Pinpoint the cell where the given text exists, returning its (x, y) midpoint coordinate. 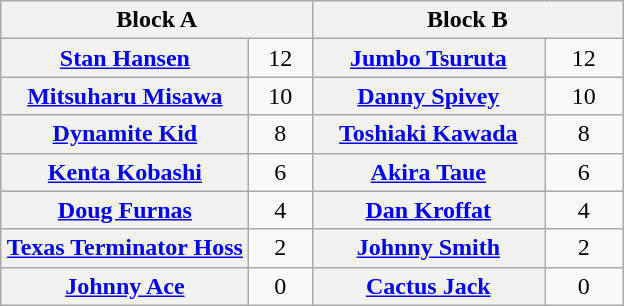
Johnny Smith (428, 248)
Toshiaki Kawada (428, 134)
Dynamite Kid (124, 134)
Danny Spivey (428, 96)
Cactus Jack (428, 286)
Block B (468, 20)
Stan Hansen (124, 58)
Doug Furnas (124, 210)
Dan Kroffat (428, 210)
Texas Terminator Hoss (124, 248)
Jumbo Tsuruta (428, 58)
Mitsuharu Misawa (124, 96)
Kenta Kobashi (124, 172)
Block A (156, 20)
Akira Taue (428, 172)
Johnny Ace (124, 286)
